Locate the cell with the specified text and output its (x, y) center coordinate. 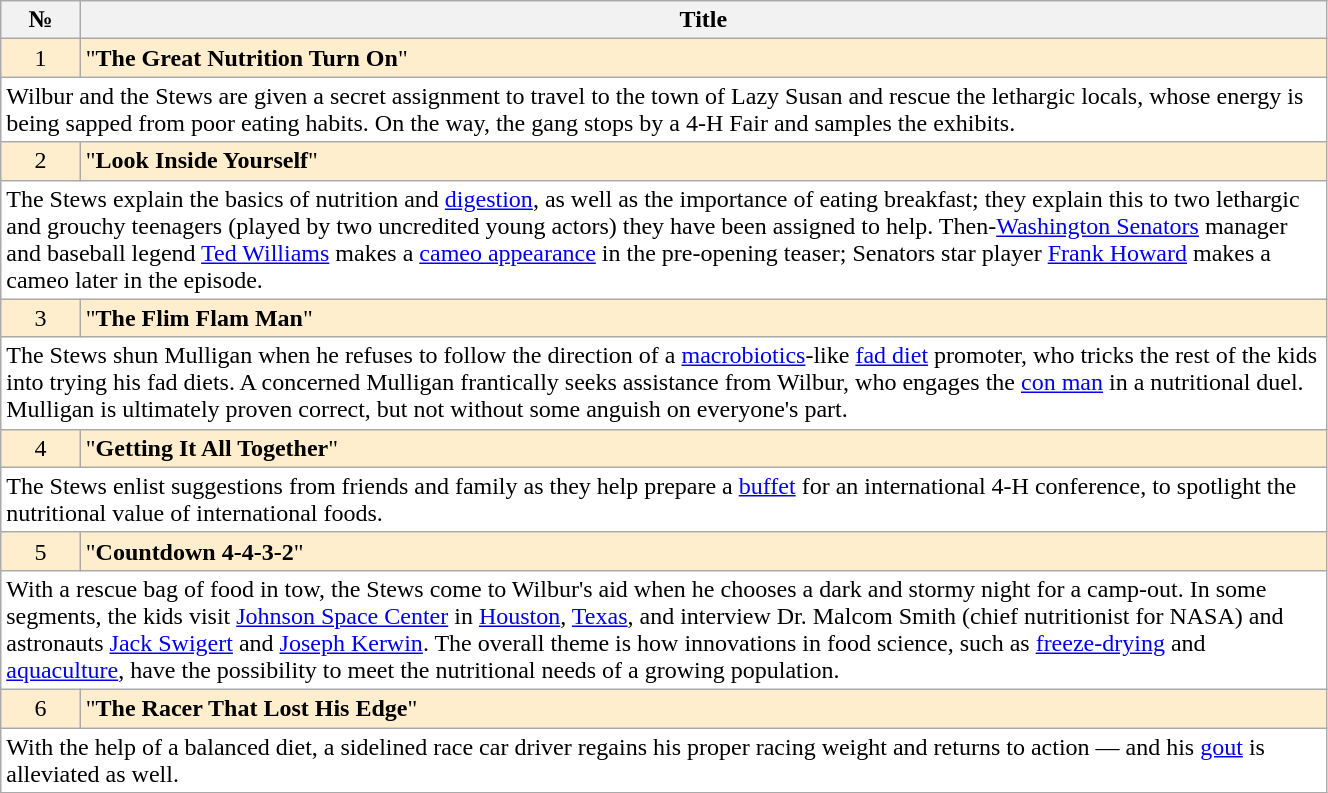
№ (41, 20)
"Countdown 4-4-3-2" (703, 551)
"The Flim Flam Man" (703, 318)
"The Racer That Lost His Edge" (703, 708)
"Look Inside Yourself" (703, 161)
2 (41, 161)
4 (41, 448)
6 (41, 708)
3 (41, 318)
"The Great Nutrition Turn On" (703, 58)
"Getting It All Together" (703, 448)
1 (41, 58)
5 (41, 551)
Title (703, 20)
